Output the (x, y) coordinate of the center of the cell containing the given text.  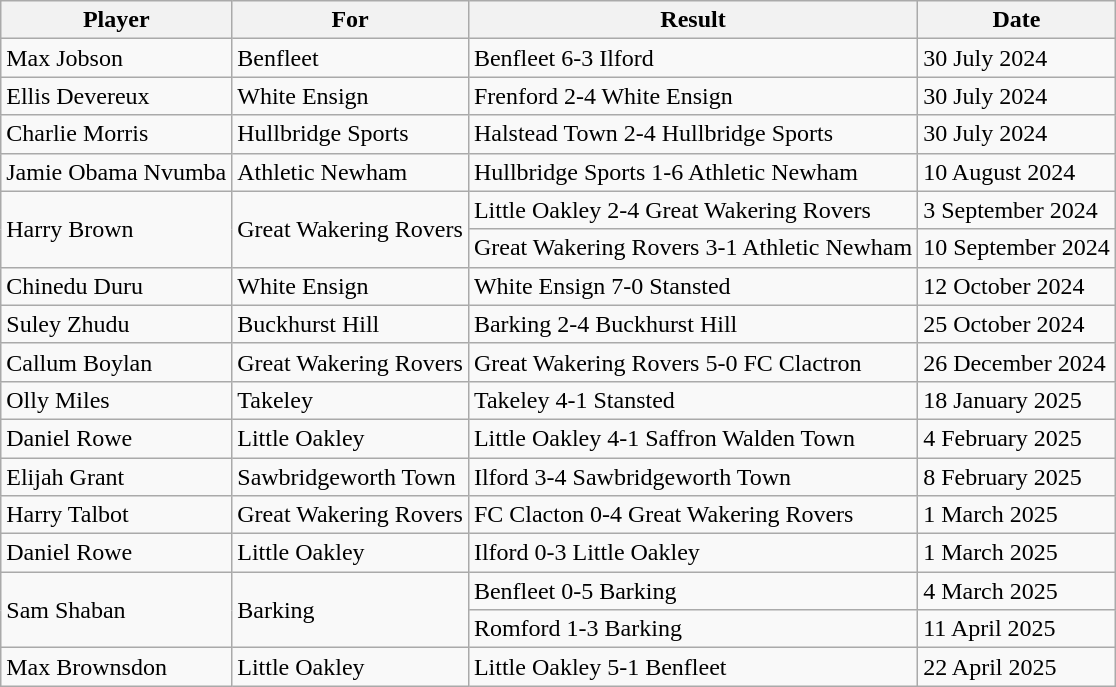
Buckhurst Hill (350, 324)
Date (1017, 20)
22 April 2025 (1017, 667)
Olly Miles (116, 400)
Harry Talbot (116, 515)
Max Jobson (116, 58)
Charlie Morris (116, 134)
8 February 2025 (1017, 477)
Benfleet 0-5 Barking (692, 591)
Ilford 0-3 Little Oakley (692, 553)
FC Clacton 0-4 Great Wakering Rovers (692, 515)
Athletic Newham (350, 172)
White Ensign 7-0 Stansted (692, 286)
25 October 2024 (1017, 324)
Callum Boylan (116, 362)
Frenford 2-4 White Ensign (692, 96)
Barking (350, 610)
Takeley 4-1 Stansted (692, 400)
Sawbridgeworth Town (350, 477)
Little Oakley 2-4 Great Wakering Rovers (692, 210)
26 December 2024 (1017, 362)
Hullbridge Sports 1-6 Athletic Newham (692, 172)
Benfleet (350, 58)
Halstead Town 2-4 Hullbridge Sports (692, 134)
3 September 2024 (1017, 210)
Great Wakering Rovers 5-0 FC Clactron (692, 362)
Great Wakering Rovers 3-1 Athletic Newham (692, 248)
Takeley (350, 400)
Benfleet 6-3 Ilford (692, 58)
18 January 2025 (1017, 400)
Harry Brown (116, 229)
Sam Shaban (116, 610)
Barking 2-4 Buckhurst Hill (692, 324)
Romford 1-3 Barking (692, 629)
Hullbridge Sports (350, 134)
4 February 2025 (1017, 438)
Result (692, 20)
For (350, 20)
Ellis Devereux (116, 96)
Chinedu Duru (116, 286)
10 August 2024 (1017, 172)
Suley Zhudu (116, 324)
Little Oakley 4-1 Saffron Walden Town (692, 438)
Player (116, 20)
12 October 2024 (1017, 286)
11 April 2025 (1017, 629)
Little Oakley 5-1 Benfleet (692, 667)
Ilford 3-4 Sawbridgeworth Town (692, 477)
4 March 2025 (1017, 591)
Elijah Grant (116, 477)
Max Brownsdon (116, 667)
Jamie Obama Nvumba (116, 172)
10 September 2024 (1017, 248)
